Return [x, y] of the center of cell containing provided text 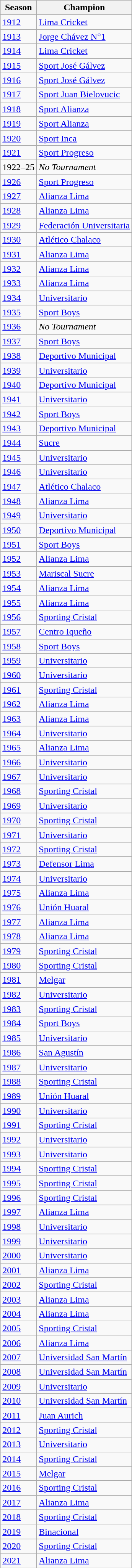
1999 [18, 1241]
2020 [18, 1546]
2005 [18, 1328]
1959 [18, 661]
1955 [18, 602]
1990 [18, 1111]
1968 [18, 791]
1931 [18, 254]
1946 [18, 472]
1981 [18, 980]
1996 [18, 1198]
2008 [18, 1372]
1988 [18, 1081]
2015 [18, 1473]
Champion [84, 8]
2000 [18, 1256]
2012 [18, 1430]
Mariscal Sucre [84, 574]
1998 [18, 1227]
1978 [18, 937]
1916 [18, 80]
1951 [18, 545]
1961 [18, 690]
1997 [18, 1212]
San Agustín [84, 1052]
1928 [18, 211]
1943 [18, 429]
1980 [18, 966]
1982 [18, 994]
1921 [18, 153]
1953 [18, 574]
1940 [18, 385]
2003 [18, 1299]
1930 [18, 240]
1987 [18, 1067]
Sucre [84, 443]
1970 [18, 820]
1938 [18, 356]
1991 [18, 1125]
1966 [18, 762]
2014 [18, 1459]
1932 [18, 269]
1967 [18, 777]
1974 [18, 878]
1937 [18, 341]
1927 [18, 196]
1983 [18, 1009]
Jorge Chávez N°1 [84, 37]
1956 [18, 617]
1942 [18, 414]
2006 [18, 1343]
2021 [18, 1560]
2016 [18, 1488]
1948 [18, 501]
2004 [18, 1314]
1915 [18, 66]
1984 [18, 1023]
1919 [18, 124]
1945 [18, 458]
2009 [18, 1386]
1952 [18, 559]
Binacional [84, 1531]
1950 [18, 530]
1914 [18, 51]
1936 [18, 327]
1913 [18, 37]
1934 [18, 298]
Juan Aurich [84, 1415]
1964 [18, 733]
1929 [18, 225]
Federación Universitaria [84, 225]
1973 [18, 864]
1995 [18, 1183]
Season [18, 8]
1933 [18, 283]
1986 [18, 1052]
1918 [18, 109]
1917 [18, 95]
Centro Iqueño [84, 631]
2018 [18, 1517]
1989 [18, 1096]
1935 [18, 312]
2007 [18, 1358]
1912 [18, 22]
Defensor Lima [84, 864]
1977 [18, 922]
2017 [18, 1502]
1922–25 [18, 167]
1975 [18, 893]
1979 [18, 951]
Sport Inca [84, 138]
1949 [18, 516]
Sport Juan Bielovucic [84, 95]
1947 [18, 487]
2019 [18, 1531]
1962 [18, 704]
1965 [18, 748]
2001 [18, 1270]
1992 [18, 1140]
1963 [18, 719]
1993 [18, 1154]
1920 [18, 138]
1939 [18, 370]
2010 [18, 1401]
2013 [18, 1444]
1994 [18, 1169]
1969 [18, 806]
1941 [18, 399]
1926 [18, 182]
2002 [18, 1285]
1957 [18, 631]
1985 [18, 1038]
1960 [18, 675]
1944 [18, 443]
1976 [18, 908]
1972 [18, 849]
1958 [18, 646]
1971 [18, 835]
1954 [18, 588]
2011 [18, 1415]
